Return the [x, y] coordinate for the center point of the cell that contains the specified text.  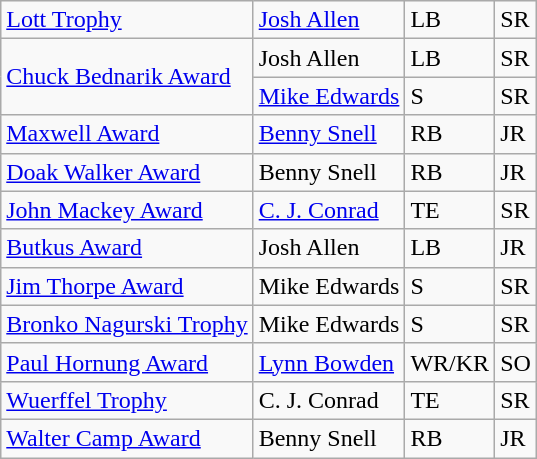
SO [516, 362]
Jim Thorpe Award [127, 286]
Lott Trophy [127, 20]
Butkus Award [127, 248]
WR/KR [450, 362]
John Mackey Award [127, 210]
Chuck Bednarik Award [127, 77]
Doak Walker Award [127, 172]
Paul Hornung Award [127, 362]
Wuerffel Trophy [127, 400]
Maxwell Award [127, 134]
Walter Camp Award [127, 438]
Bronko Nagurski Trophy [127, 324]
Lynn Bowden [329, 362]
